Search for the cell housing the specified text and yield its [X, Y] center coordinate. 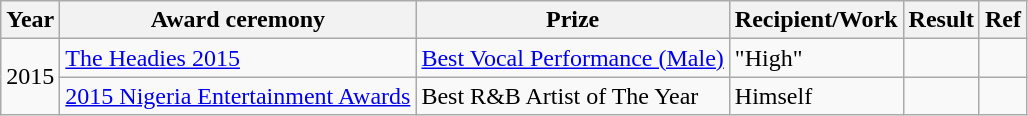
Recipient/Work [816, 20]
Year [30, 20]
"High" [816, 58]
Himself [816, 96]
2015 [30, 77]
Best Vocal Performance (Male) [572, 58]
The Headies 2015 [238, 58]
Prize [572, 20]
Best R&B Artist of The Year [572, 96]
2015 Nigeria Entertainment Awards [238, 96]
Ref [1002, 20]
Award ceremony [238, 20]
Result [941, 20]
